From the cell containing the given text, extract its center point as [x, y] coordinate. 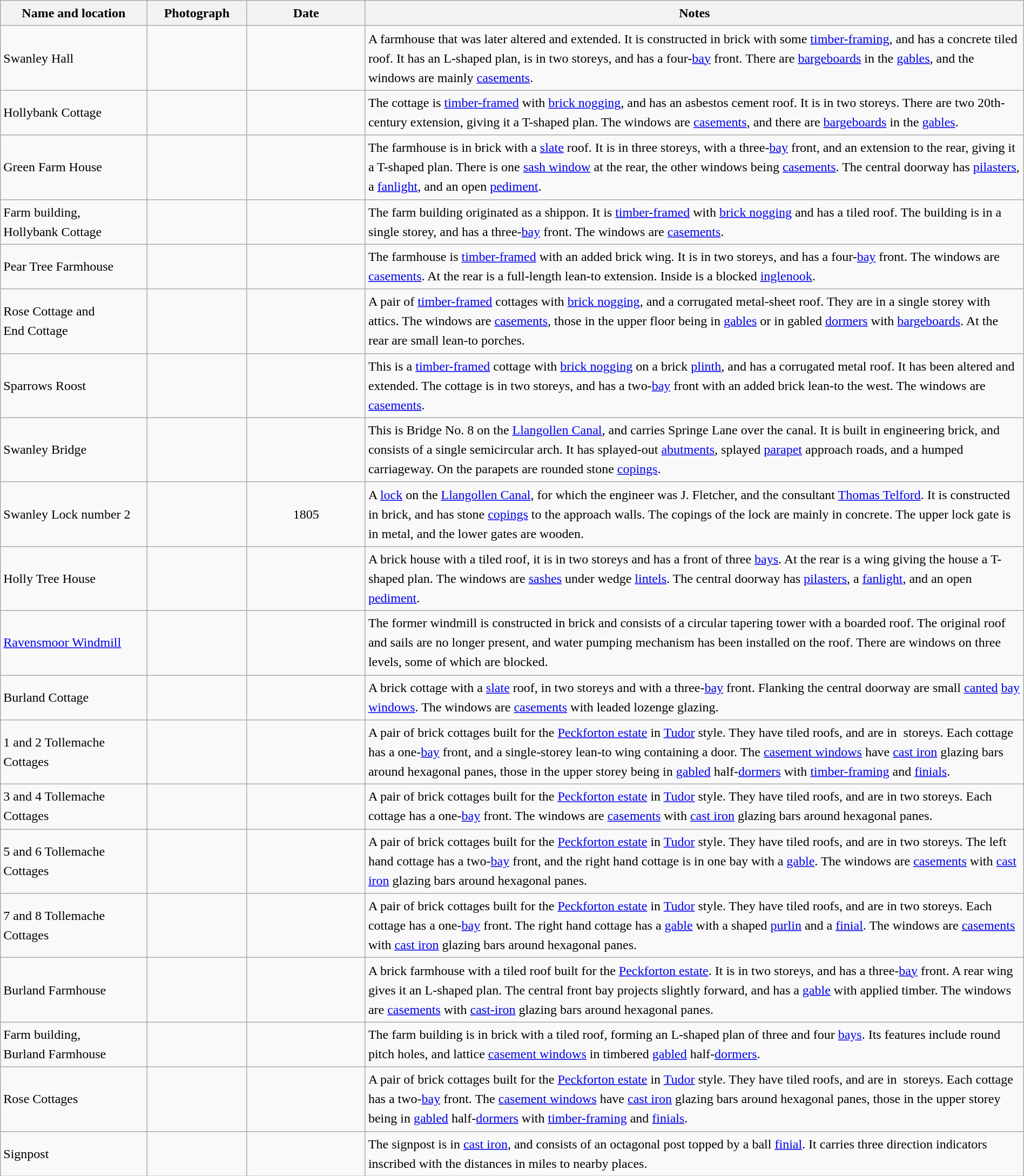
Photograph [197, 13]
Notes [695, 13]
Sparrows Roost [73, 386]
7 and 8 Tollemache Cottages [73, 926]
5 and 6 Tollemache Cottages [73, 861]
Rose Cottage andEnd Cottage [73, 321]
Hollybank Cottage [73, 112]
Farm building,Burland Farmhouse [73, 1045]
Signpost [73, 1154]
3 and 4 Tollemache Cottages [73, 807]
Farm building,Hollybank Cottage [73, 221]
Rose Cottages [73, 1099]
Holly Tree House [73, 578]
Swanley Bridge [73, 449]
Swanley Lock number 2 [73, 514]
Ravensmoor Windmill [73, 643]
Pear Tree Farmhouse [73, 267]
Swanley Hall [73, 58]
Burland Cottage [73, 698]
Date [306, 13]
Name and location [73, 13]
1 and 2 Tollemache Cottages [73, 752]
Burland Farmhouse [73, 990]
Green Farm House [73, 167]
1805 [306, 514]
